Return the (X, Y) coordinate for the center point of the cell that contains the specified text.  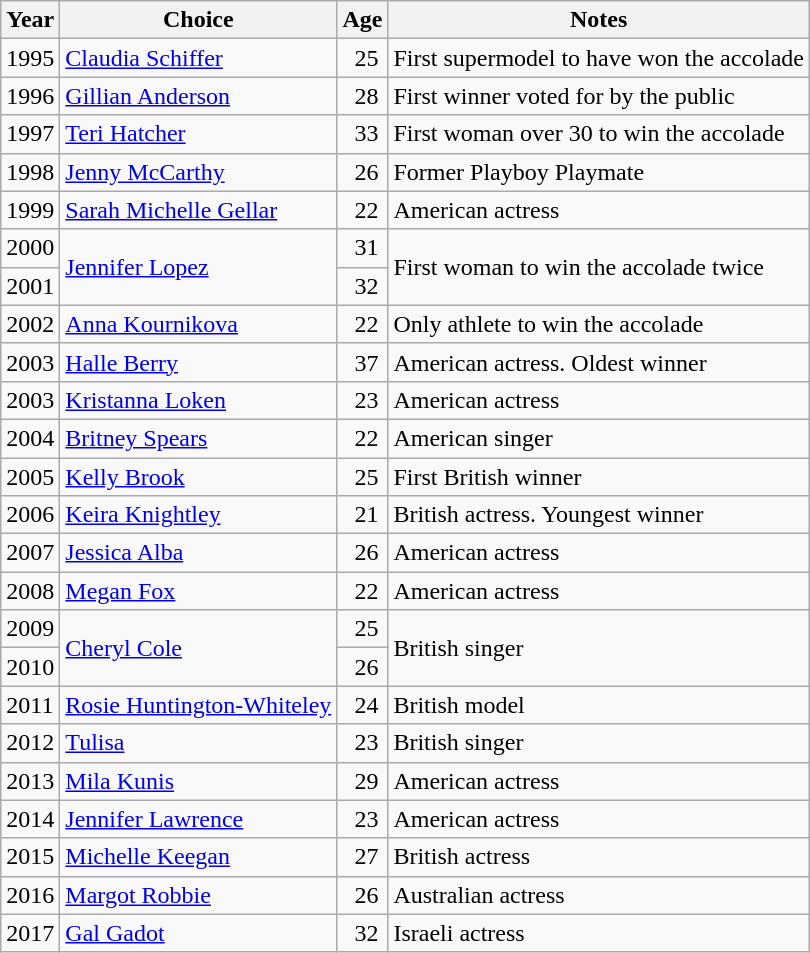
28 (362, 96)
37 (362, 362)
Israeli actress (599, 933)
2017 (30, 933)
2004 (30, 438)
2010 (30, 667)
Only athlete to win the accolade (599, 324)
2001 (30, 286)
33 (362, 134)
1996 (30, 96)
Rosie Huntington-Whiteley (198, 705)
Former Playboy Playmate (599, 172)
British model (599, 705)
Mila Kunis (198, 781)
Claudia Schiffer (198, 58)
Jennifer Lawrence (198, 819)
24 (362, 705)
Jenny McCarthy (198, 172)
First winner voted for by the public (599, 96)
2016 (30, 895)
Notes (599, 20)
American actress. Oldest winner (599, 362)
1999 (30, 210)
Jessica Alba (198, 553)
2014 (30, 819)
First British winner (599, 477)
British actress (599, 857)
1998 (30, 172)
Cheryl Cole (198, 648)
Jennifer Lopez (198, 267)
Kristanna Loken (198, 400)
1997 (30, 134)
31 (362, 248)
21 (362, 515)
29 (362, 781)
Keira Knightley (198, 515)
Halle Berry (198, 362)
2006 (30, 515)
1995 (30, 58)
British actress. Youngest winner (599, 515)
27 (362, 857)
Britney Spears (198, 438)
Anna Kournikova (198, 324)
2011 (30, 705)
Tulisa (198, 743)
Age (362, 20)
American singer (599, 438)
2008 (30, 591)
Year (30, 20)
2012 (30, 743)
2002 (30, 324)
Margot Robbie (198, 895)
Kelly Brook (198, 477)
Australian actress (599, 895)
2015 (30, 857)
Gal Gadot (198, 933)
First supermodel to have won the accolade (599, 58)
Sarah Michelle Gellar (198, 210)
Teri Hatcher (198, 134)
2009 (30, 629)
Megan Fox (198, 591)
2005 (30, 477)
First woman to win the accolade twice (599, 267)
Michelle Keegan (198, 857)
First woman over 30 to win the accolade (599, 134)
Choice (198, 20)
2013 (30, 781)
2007 (30, 553)
Gillian Anderson (198, 96)
2000 (30, 248)
